From the cell containing the given text, extract its center point as [x, y] coordinate. 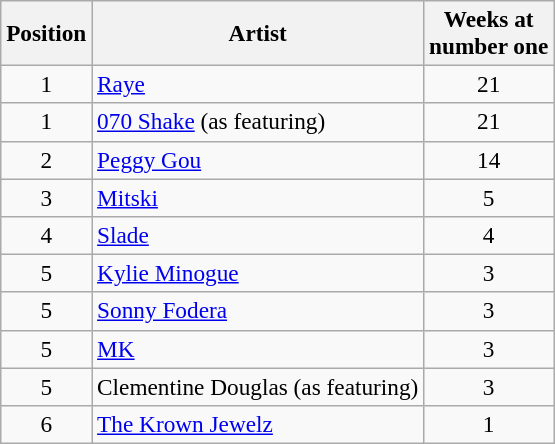
Slade [258, 235]
Peggy Gou [258, 160]
Artist [258, 32]
14 [489, 160]
2 [46, 160]
The Krown Jewelz [258, 424]
Kylie Minogue [258, 273]
Sonny Fodera [258, 311]
Position [46, 32]
Raye [258, 84]
070 Shake (as featuring) [258, 122]
MK [258, 349]
6 [46, 424]
Clementine Douglas (as featuring) [258, 386]
Weeks atnumber one [489, 32]
Mitski [258, 197]
